Locate the cell with the specified text and output its (X, Y) center coordinate. 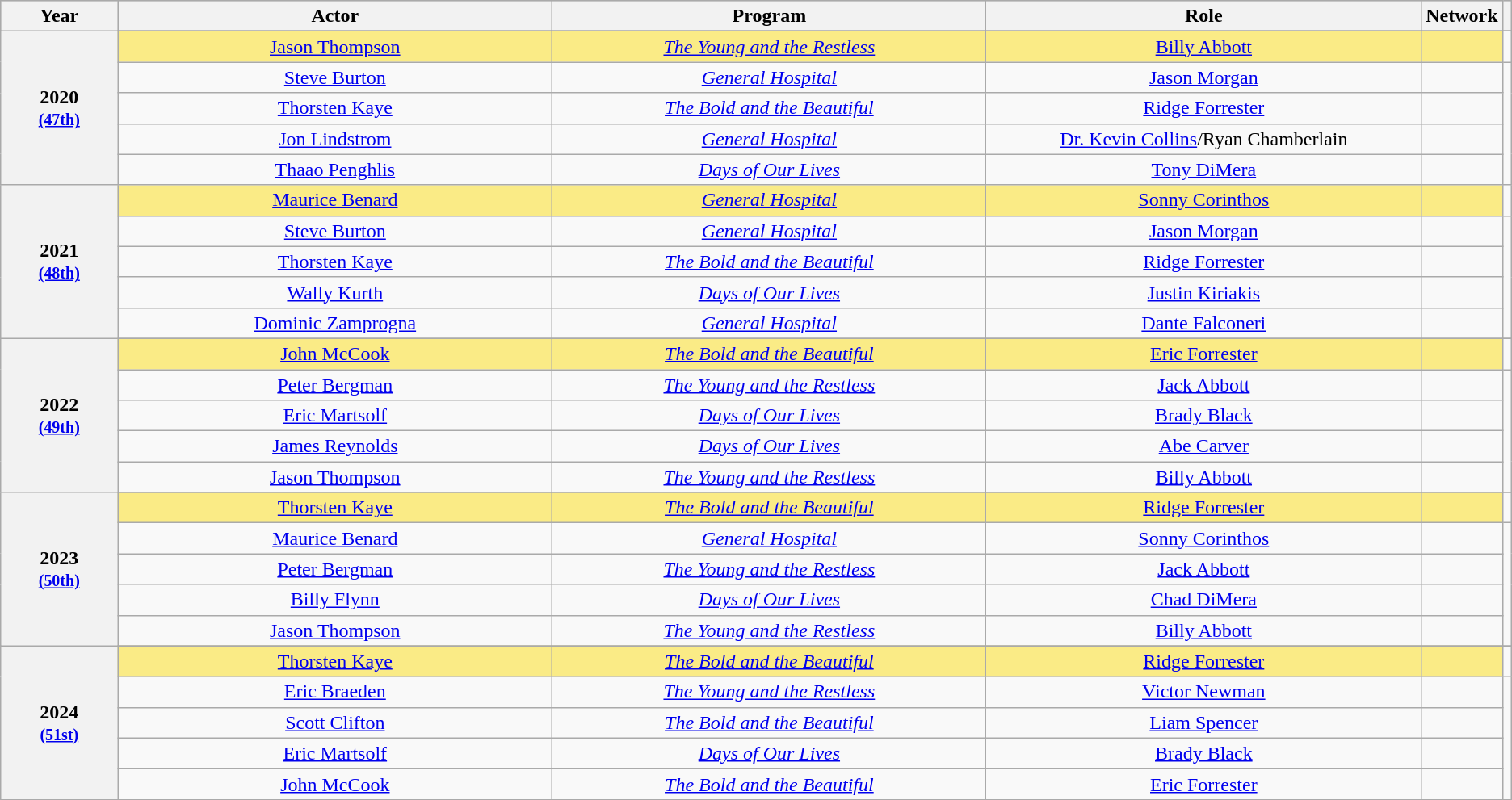
Actor (335, 16)
2020 (47th) (60, 108)
Year (60, 16)
Justin Kiriakis (1203, 292)
James Reynolds (335, 446)
Dr. Kevin Collins/Ryan Chamberlain (1203, 139)
Wally Kurth (335, 292)
Eric Braeden (335, 692)
Program (769, 16)
2023 (50th) (60, 569)
Tony DiMera (1203, 170)
2021 (48th) (60, 262)
Chad DiMera (1203, 600)
2022 (49th) (60, 415)
Victor Newman (1203, 692)
Billy Flynn (335, 600)
Abe Carver (1203, 446)
2024 (51st) (60, 723)
Dominic Zamprogna (335, 323)
Liam Spencer (1203, 723)
Scott Clifton (335, 723)
Jon Lindstrom (335, 139)
Role (1203, 16)
Network (1462, 16)
Thaao Penghlis (335, 170)
Dante Falconeri (1203, 323)
